Scan for the cell matching the given text and deliver its [x, y] coordinate at center. 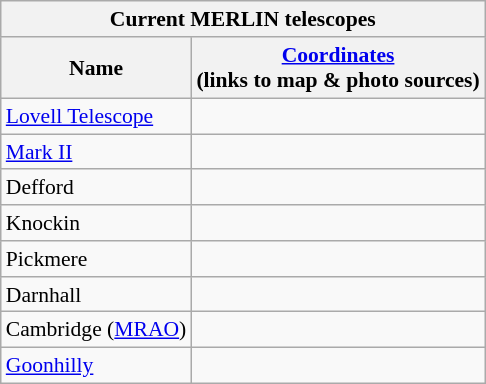
Pickmere [96, 259]
Darnhall [96, 294]
Mark II [96, 152]
Defford [96, 187]
Name [96, 68]
Lovell Telescope [96, 116]
Goonhilly [96, 365]
Knockin [96, 223]
Coordinates(links to map & photo sources) [338, 68]
Cambridge (MRAO) [96, 330]
Current MERLIN telescopes [243, 19]
